Find where the given text appears and provide that cell's center as [x, y] coordinate. 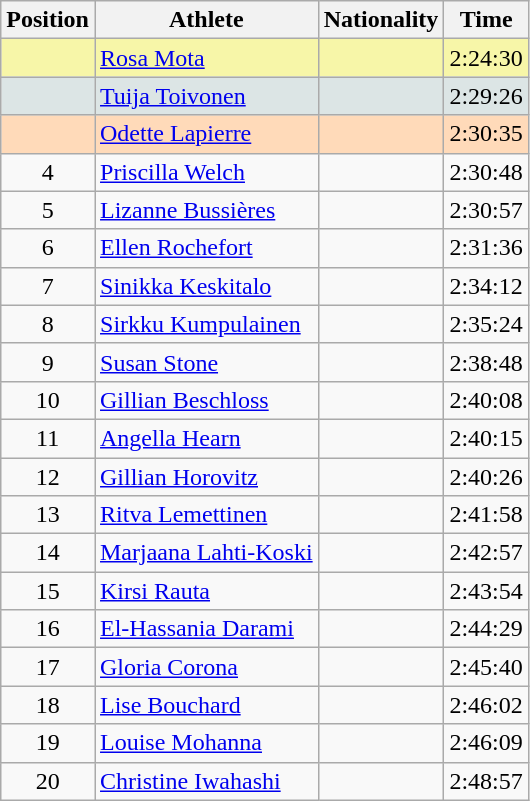
Gillian Horovitz [206, 477]
2:34:12 [486, 286]
Lise Bouchard [206, 705]
Priscilla Welch [206, 172]
Louise Mohanna [206, 743]
Gloria Corona [206, 667]
11 [48, 438]
2:31:36 [486, 248]
10 [48, 400]
Time [486, 20]
Ellen Rochefort [206, 248]
2:35:24 [486, 324]
2:48:57 [486, 781]
El-Hassania Darami [206, 629]
2:24:30 [486, 58]
2:41:58 [486, 515]
Christine Iwahashi [206, 781]
4 [48, 172]
2:46:02 [486, 705]
5 [48, 210]
2:42:57 [486, 553]
2:30:35 [486, 134]
20 [48, 781]
8 [48, 324]
19 [48, 743]
Athlete [206, 20]
Nationality [381, 20]
13 [48, 515]
2:30:57 [486, 210]
Ritva Lemettinen [206, 515]
Odette Lapierre [206, 134]
17 [48, 667]
Rosa Mota [206, 58]
2:44:29 [486, 629]
2:45:40 [486, 667]
7 [48, 286]
Kirsi Rauta [206, 591]
Gillian Beschloss [206, 400]
Tuija Toivonen [206, 96]
2:29:26 [486, 96]
2:30:48 [486, 172]
2:38:48 [486, 362]
18 [48, 705]
2:46:09 [486, 743]
Sinikka Keskitalo [206, 286]
2:40:26 [486, 477]
6 [48, 248]
16 [48, 629]
2:40:08 [486, 400]
Position [48, 20]
12 [48, 477]
9 [48, 362]
Susan Stone [206, 362]
15 [48, 591]
2:40:15 [486, 438]
Angella Hearn [206, 438]
Lizanne Bussières [206, 210]
2:43:54 [486, 591]
Sirkku Kumpulainen [206, 324]
Marjaana Lahti-Koski [206, 553]
14 [48, 553]
